Identify which cell holds the provided text, then report its (x, y) central coordinate. 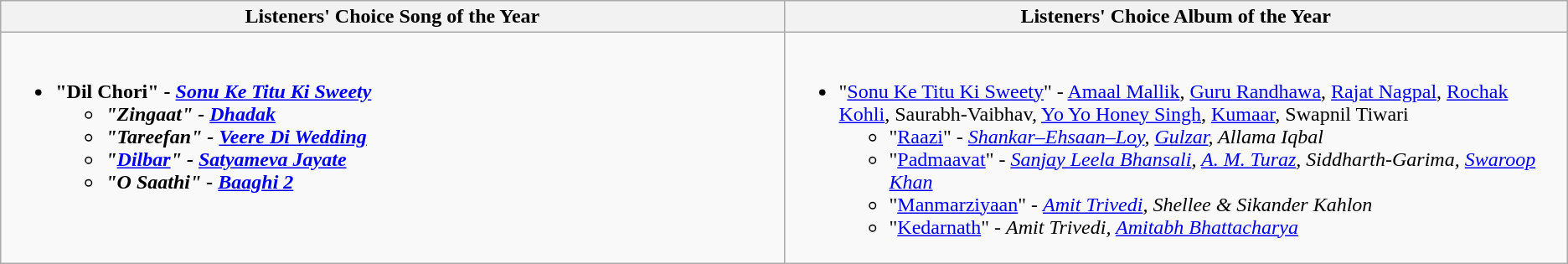
"Dil Chori" - Sonu Ke Titu Ki Sweety"Zingaat" - Dhadak"Tareefan" - Veere Di Wedding"Dilbar" - Satyameva Jayate"O Saathi" - Baaghi 2 (392, 148)
Listeners' Choice Song of the Year (392, 17)
Listeners' Choice Album of the Year (1176, 17)
